Capture the cell that displays the provided text and extract its [X, Y] central coordinate. 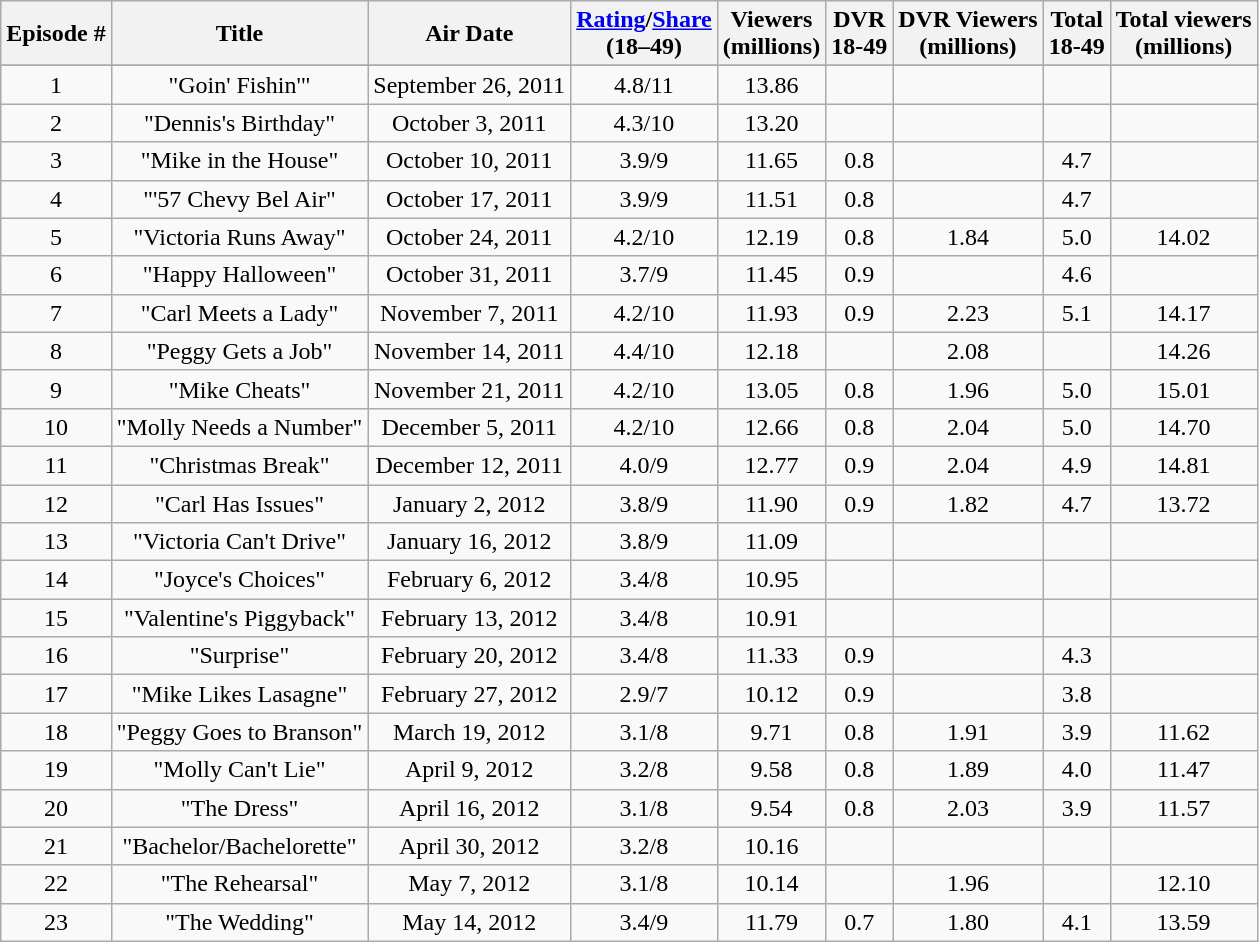
Total viewers(millions) [1184, 34]
7 [56, 313]
May 7, 2012 [470, 884]
14.02 [1184, 237]
13 [56, 542]
9 [56, 389]
1.80 [968, 922]
12.66 [771, 427]
21 [56, 846]
10.91 [771, 618]
Episode # [56, 34]
3.4/9 [644, 922]
13.72 [1184, 503]
"The Dress" [240, 808]
2.23 [968, 313]
November 7, 2011 [470, 313]
13.05 [771, 389]
15.01 [1184, 389]
October 3, 2011 [470, 123]
9.58 [771, 770]
Total18-49 [1076, 34]
11.09 [771, 542]
"Molly Can't Lie" [240, 770]
4.3 [1076, 656]
"Carl Has Issues" [240, 503]
Viewers(millions) [771, 34]
13.20 [771, 123]
9.71 [771, 732]
2.9/7 [644, 694]
12.10 [1184, 884]
"Mike in the House" [240, 161]
"Peggy Gets a Job" [240, 351]
14.26 [1184, 351]
1 [56, 85]
11.62 [1184, 732]
1.91 [968, 732]
"Bachelor/Bachelorette" [240, 846]
12.19 [771, 237]
Air Date [470, 34]
13.59 [1184, 922]
11.90 [771, 503]
10 [56, 427]
10.14 [771, 884]
0.7 [860, 922]
11.45 [771, 275]
"Carl Meets a Lady" [240, 313]
February 13, 2012 [470, 618]
DVR Viewers(millions) [968, 34]
1.84 [968, 237]
"Victoria Can't Drive" [240, 542]
February 20, 2012 [470, 656]
November 14, 2011 [470, 351]
1.82 [968, 503]
14.70 [1184, 427]
"Joyce's Choices" [240, 580]
"Mike Likes Lasagne" [240, 694]
10.12 [771, 694]
4.6 [1076, 275]
17 [56, 694]
"The Rehearsal" [240, 884]
18 [56, 732]
December 5, 2011 [470, 427]
April 9, 2012 [470, 770]
3.8 [1076, 694]
2 [56, 123]
1.89 [968, 770]
3 [56, 161]
3.7/9 [644, 275]
"Goin' Fishin'" [240, 85]
11.47 [1184, 770]
April 30, 2012 [470, 846]
22 [56, 884]
12.18 [771, 351]
"Surprise" [240, 656]
5 [56, 237]
December 12, 2011 [470, 465]
10.16 [771, 846]
16 [56, 656]
Title [240, 34]
March 19, 2012 [470, 732]
Rating/Share(18–49) [644, 34]
4.0/9 [644, 465]
"Mike Cheats" [240, 389]
"Molly Needs a Number" [240, 427]
8 [56, 351]
11.51 [771, 199]
"Victoria Runs Away" [240, 237]
2.03 [968, 808]
19 [56, 770]
5.1 [1076, 313]
14 [56, 580]
11.57 [1184, 808]
20 [56, 808]
9.54 [771, 808]
DVR18-49 [860, 34]
"Valentine's Piggyback" [240, 618]
15 [56, 618]
13.86 [771, 85]
September 26, 2011 [470, 85]
4.8/11 [644, 85]
14.17 [1184, 313]
4.4/10 [644, 351]
"The Wedding" [240, 922]
11.79 [771, 922]
12 [56, 503]
14.81 [1184, 465]
November 21, 2011 [470, 389]
October 24, 2011 [470, 237]
October 10, 2011 [470, 161]
11.65 [771, 161]
6 [56, 275]
October 31, 2011 [470, 275]
11 [56, 465]
April 16, 2012 [470, 808]
January 16, 2012 [470, 542]
4.0 [1076, 770]
11.93 [771, 313]
"'57 Chevy Bel Air" [240, 199]
"Christmas Break" [240, 465]
4.9 [1076, 465]
February 6, 2012 [470, 580]
12.77 [771, 465]
January 2, 2012 [470, 503]
11.33 [771, 656]
4.3/10 [644, 123]
4 [56, 199]
"Happy Halloween" [240, 275]
October 17, 2011 [470, 199]
"Dennis's Birthday" [240, 123]
4.1 [1076, 922]
10.95 [771, 580]
May 14, 2012 [470, 922]
2.08 [968, 351]
"Peggy Goes to Branson" [240, 732]
February 27, 2012 [470, 694]
23 [56, 922]
